Capture the cell that displays the provided text and extract its [x, y] central coordinate. 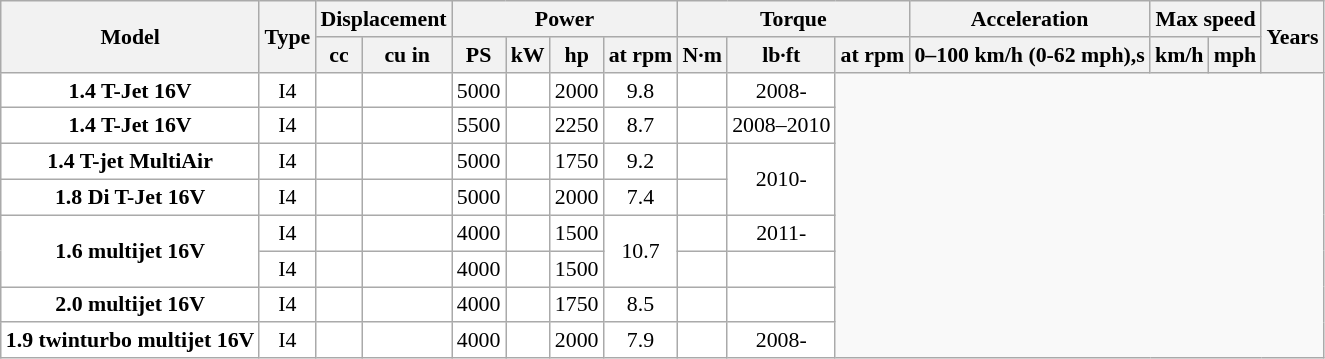
N·m [702, 54]
PS [479, 54]
7.9 [641, 340]
mph [1236, 54]
8.5 [641, 304]
km/h [1180, 54]
7.4 [641, 197]
1.6 multijet 16V [130, 250]
9.8 [641, 90]
2250 [577, 125]
9.2 [641, 161]
cc [338, 54]
1.4 T-jet MultiAir [130, 161]
kW [528, 54]
cu in [408, 54]
Type [287, 36]
2.0 multijet 16V [130, 304]
Years [1292, 36]
1.8 Di T-Jet 16V [130, 197]
8.7 [641, 125]
Max speed [1206, 18]
2010- [781, 178]
Displacement [383, 18]
2008–2010 [781, 125]
Power [565, 18]
Acceleration [1030, 18]
0–100 km/h (0-62 mph),s [1030, 54]
hp [577, 54]
5500 [479, 125]
lb·ft [781, 54]
2011- [781, 233]
1.9 twinturbo multijet 16V [130, 340]
Torque [793, 18]
10.7 [641, 250]
Model [130, 36]
